Find where the given text appears and provide that cell's center as (X, Y) coordinate. 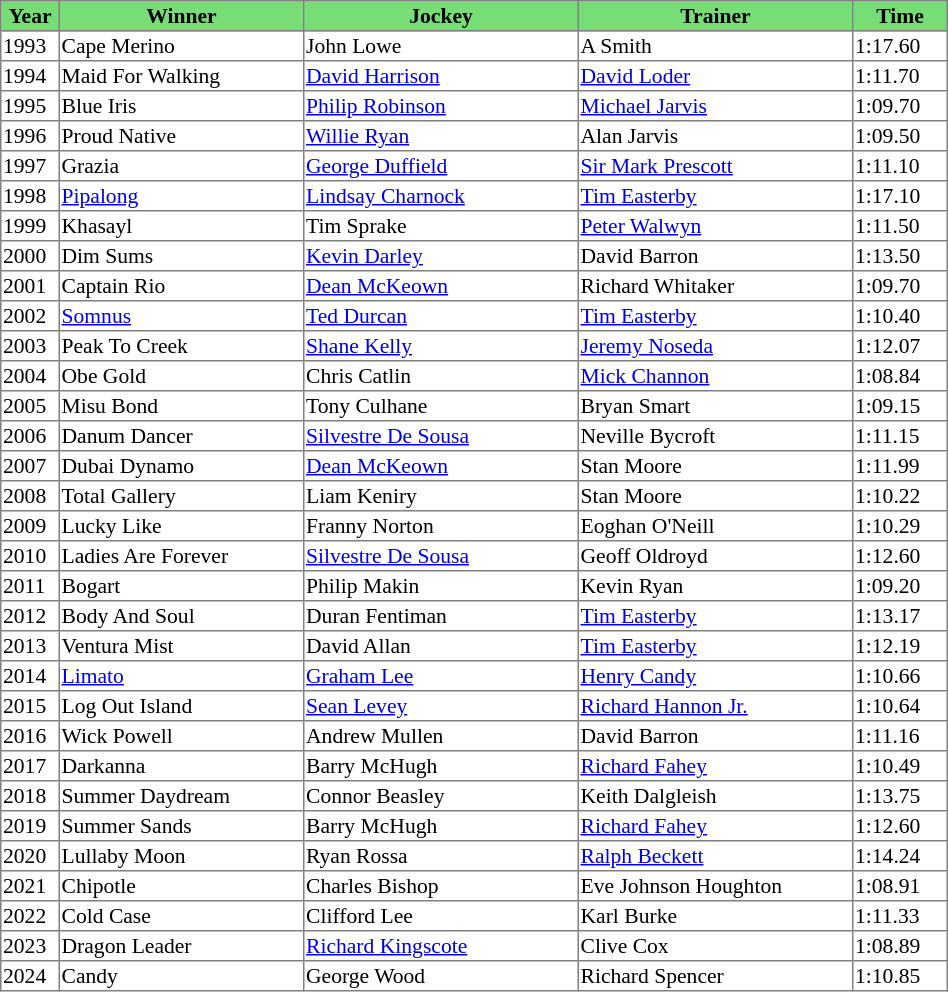
Kevin Darley (441, 256)
Graham Lee (441, 676)
Time (900, 16)
2012 (30, 616)
1:14.24 (900, 856)
Willie Ryan (441, 136)
Obe Gold (181, 376)
2017 (30, 766)
2018 (30, 796)
Darkanna (181, 766)
Connor Beasley (441, 796)
1995 (30, 106)
Candy (181, 976)
Eve Johnson Houghton (715, 886)
George Wood (441, 976)
1:08.91 (900, 886)
Shane Kelly (441, 346)
2014 (30, 676)
2008 (30, 496)
Richard Whitaker (715, 286)
Sir Mark Prescott (715, 166)
2013 (30, 646)
Tony Culhane (441, 406)
Jeremy Noseda (715, 346)
Mick Channon (715, 376)
Clifford Lee (441, 916)
2006 (30, 436)
Peak To Creek (181, 346)
Summer Sands (181, 826)
Danum Dancer (181, 436)
1:10.22 (900, 496)
Michael Jarvis (715, 106)
Limato (181, 676)
1:08.89 (900, 946)
Charles Bishop (441, 886)
Chris Catlin (441, 376)
1996 (30, 136)
1:10.29 (900, 526)
Philip Robinson (441, 106)
Winner (181, 16)
2019 (30, 826)
Ladies Are Forever (181, 556)
2000 (30, 256)
George Duffield (441, 166)
1:17.60 (900, 46)
2015 (30, 706)
Peter Walwyn (715, 226)
1:10.40 (900, 316)
Eoghan O'Neill (715, 526)
Dubai Dynamo (181, 466)
1999 (30, 226)
Body And Soul (181, 616)
Philip Makin (441, 586)
2002 (30, 316)
Keith Dalgleish (715, 796)
2003 (30, 346)
1:13.75 (900, 796)
Sean Levey (441, 706)
Log Out Island (181, 706)
Bryan Smart (715, 406)
2022 (30, 916)
Henry Candy (715, 676)
2016 (30, 736)
2024 (30, 976)
1:13.50 (900, 256)
1:11.70 (900, 76)
Year (30, 16)
Maid For Walking (181, 76)
Cape Merino (181, 46)
2011 (30, 586)
Ventura Mist (181, 646)
Richard Kingscote (441, 946)
Clive Cox (715, 946)
1993 (30, 46)
Karl Burke (715, 916)
Khasayl (181, 226)
Misu Bond (181, 406)
1:10.49 (900, 766)
1:13.17 (900, 616)
2005 (30, 406)
1997 (30, 166)
Wick Powell (181, 736)
David Loder (715, 76)
John Lowe (441, 46)
Summer Daydream (181, 796)
Duran Fentiman (441, 616)
Geoff Oldroyd (715, 556)
Franny Norton (441, 526)
1:08.84 (900, 376)
Grazia (181, 166)
Lullaby Moon (181, 856)
Lucky Like (181, 526)
Neville Bycroft (715, 436)
Blue Iris (181, 106)
Richard Spencer (715, 976)
Chipotle (181, 886)
Somnus (181, 316)
1:09.15 (900, 406)
Liam Keniry (441, 496)
Dim Sums (181, 256)
Bogart (181, 586)
Ryan Rossa (441, 856)
2001 (30, 286)
2021 (30, 886)
Richard Hannon Jr. (715, 706)
1:09.50 (900, 136)
1:10.66 (900, 676)
1:11.33 (900, 916)
2007 (30, 466)
1:10.64 (900, 706)
1:09.20 (900, 586)
Trainer (715, 16)
Jockey (441, 16)
David Allan (441, 646)
1994 (30, 76)
1:12.19 (900, 646)
Cold Case (181, 916)
2020 (30, 856)
Proud Native (181, 136)
1:11.10 (900, 166)
2004 (30, 376)
Ralph Beckett (715, 856)
Captain Rio (181, 286)
Lindsay Charnock (441, 196)
Tim Sprake (441, 226)
2009 (30, 526)
2010 (30, 556)
A Smith (715, 46)
1:11.50 (900, 226)
1998 (30, 196)
1:10.85 (900, 976)
Alan Jarvis (715, 136)
Kevin Ryan (715, 586)
1:12.07 (900, 346)
Ted Durcan (441, 316)
Andrew Mullen (441, 736)
1:11.15 (900, 436)
David Harrison (441, 76)
Dragon Leader (181, 946)
1:11.16 (900, 736)
2023 (30, 946)
Pipalong (181, 196)
1:17.10 (900, 196)
1:11.99 (900, 466)
Total Gallery (181, 496)
